Determine the [X, Y] coordinate at the center of the cell enclosing the given text.  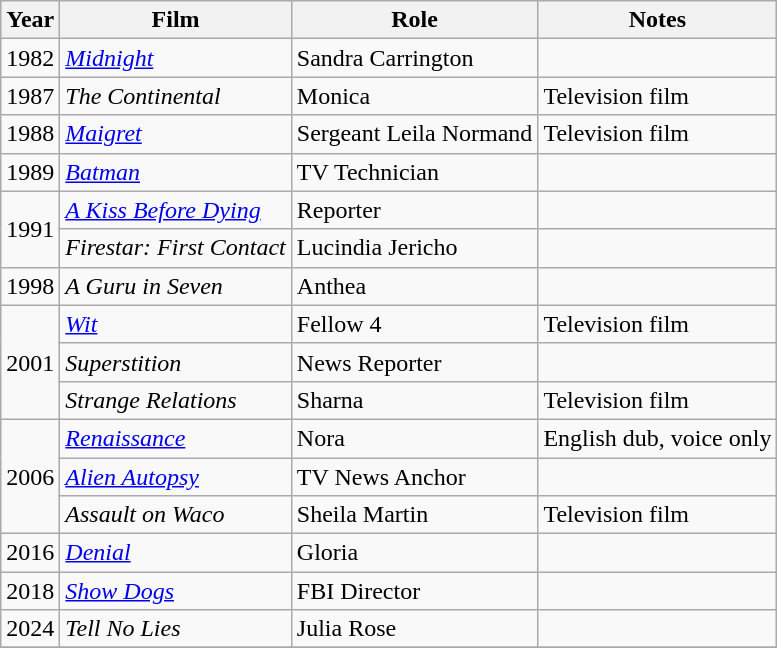
Wit [176, 324]
1989 [30, 172]
Year [30, 20]
Fellow 4 [414, 324]
1998 [30, 286]
Firestar: First Contact [176, 248]
Alien Autopsy [176, 477]
Julia Rose [414, 629]
A Guru in Seven [176, 286]
Sharna [414, 400]
Role [414, 20]
Sheila Martin [414, 515]
2024 [30, 629]
Renaissance [176, 438]
1991 [30, 229]
Denial [176, 553]
Batman [176, 172]
Reporter [414, 210]
Lucindia Jericho [414, 248]
A Kiss Before Dying [176, 210]
Film [176, 20]
1988 [30, 134]
Midnight [176, 58]
TV Technician [414, 172]
TV News Anchor [414, 477]
Maigret [176, 134]
The Continental [176, 96]
English dub, voice only [658, 438]
Notes [658, 20]
Monica [414, 96]
News Reporter [414, 362]
Sergeant Leila Normand [414, 134]
2018 [30, 591]
2001 [30, 362]
Tell No Lies [176, 629]
1987 [30, 96]
Sandra Carrington [414, 58]
Superstition [176, 362]
Anthea [414, 286]
Strange Relations [176, 400]
Nora [414, 438]
1982 [30, 58]
Assault on Waco [176, 515]
FBI Director [414, 591]
Show Dogs [176, 591]
Gloria [414, 553]
2006 [30, 476]
2016 [30, 553]
